Provide the (X, Y) coordinate of the cell's center where the given text is located.  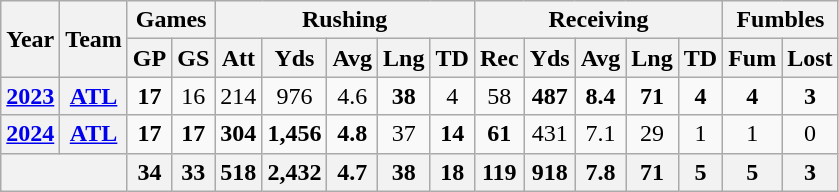
Games (170, 20)
18 (452, 172)
4.6 (352, 96)
34 (149, 172)
487 (550, 96)
2,432 (294, 172)
Rushing (345, 20)
Fum (752, 58)
8.4 (600, 96)
Year (30, 39)
Team (94, 39)
14 (452, 134)
7.8 (600, 172)
518 (238, 172)
61 (499, 134)
4.8 (352, 134)
GP (149, 58)
214 (238, 96)
7.1 (600, 134)
304 (238, 134)
16 (194, 96)
37 (404, 134)
1,456 (294, 134)
Rec (499, 58)
Lost (810, 58)
119 (499, 172)
976 (294, 96)
Fumbles (780, 20)
918 (550, 172)
33 (194, 172)
Att (238, 58)
GS (194, 58)
2024 (30, 134)
0 (810, 134)
2023 (30, 96)
431 (550, 134)
4.7 (352, 172)
58 (499, 96)
Receiving (598, 20)
29 (652, 134)
